Locate the cell with the specified text and output its [x, y] center coordinate. 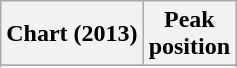
Peakposition [189, 34]
Chart (2013) [72, 34]
